For the text-containing cell, return its midpoint in [X, Y] coordinate format. 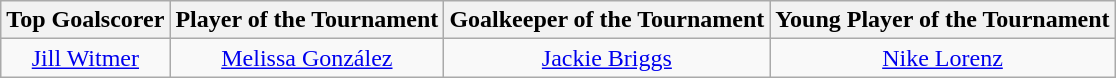
Jackie Briggs [607, 58]
Melissa González [307, 58]
Jill Witmer [86, 58]
Goalkeeper of the Tournament [607, 20]
Nike Lorenz [942, 58]
Top Goalscorer [86, 20]
Player of the Tournament [307, 20]
Young Player of the Tournament [942, 20]
